Pinpoint the cell where the given text exists, returning its [x, y] midpoint coordinate. 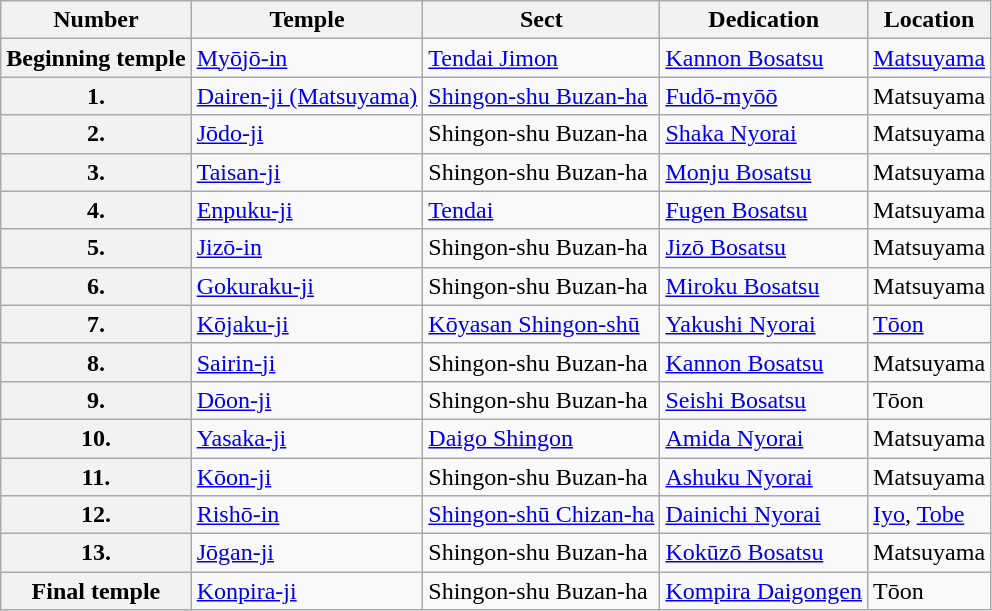
Monju Bosatsu [764, 172]
Rishō-in [307, 515]
Daigo Shingon [542, 438]
7. [96, 324]
Fudō-myōō [764, 96]
Yasaka-ji [307, 438]
Konpira-ji [307, 591]
Kōyasan Shingon-shū [542, 324]
Beginning temple [96, 58]
Amida Nyorai [764, 438]
Iyo, Tobe [930, 515]
8. [96, 362]
Sairin-ji [307, 362]
Shingon-shū Chizan-ha [542, 515]
Enpuku-ji [307, 210]
Ashuku Nyorai [764, 477]
4. [96, 210]
6. [96, 286]
Number [96, 20]
2. [96, 134]
Kokūzō Bosatsu [764, 553]
3. [96, 172]
Jizō-in [307, 248]
13. [96, 553]
Final temple [96, 591]
Fugen Bosatsu [764, 210]
9. [96, 400]
Tendai Jimon [542, 58]
10. [96, 438]
Dōon-ji [307, 400]
Kompira Daigongen [764, 591]
Taisan-ji [307, 172]
Jōgan-ji [307, 553]
5. [96, 248]
1. [96, 96]
Tendai [542, 210]
Dairen-ji (Matsuyama) [307, 96]
Kōon-ji [307, 477]
Jizō Bosatsu [764, 248]
Miroku Bosatsu [764, 286]
Seishi Bosatsu [764, 400]
11. [96, 477]
12. [96, 515]
Dainichi Nyorai [764, 515]
Temple [307, 20]
Kōjaku-ji [307, 324]
Myōjō-in [307, 58]
Shaka Nyorai [764, 134]
Yakushi Nyorai [764, 324]
Gokuraku-ji [307, 286]
Dedication [764, 20]
Sect [542, 20]
Jōdo-ji [307, 134]
Location [930, 20]
